Pinpoint the cell where the given text exists, returning its (x, y) midpoint coordinate. 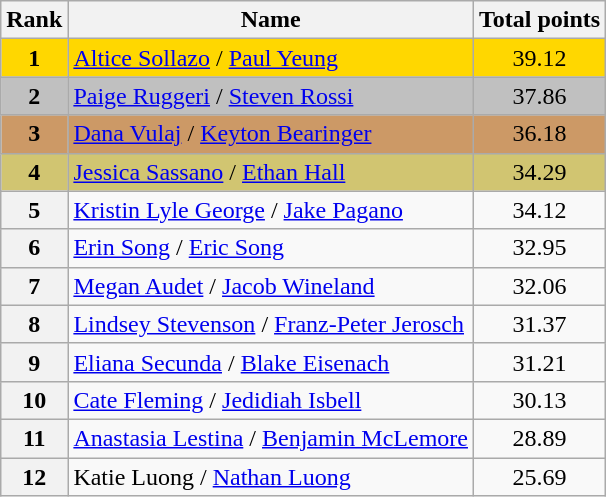
9 (34, 362)
31.21 (539, 362)
Katie Luong / Nathan Luong (271, 477)
Kristin Lyle George / Jake Pagano (271, 210)
Erin Song / Eric Song (271, 248)
Altice Sollazo / Paul Yeung (271, 58)
34.29 (539, 172)
Anastasia Lestina / Benjamin McLemore (271, 438)
Total points (539, 20)
1 (34, 58)
12 (34, 477)
Lindsey Stevenson / Franz-Peter Jerosch (271, 324)
Cate Fleming / Jedidiah Isbell (271, 400)
34.12 (539, 210)
37.86 (539, 96)
3 (34, 134)
6 (34, 248)
5 (34, 210)
Rank (34, 20)
10 (34, 400)
2 (34, 96)
32.95 (539, 248)
32.06 (539, 286)
Jessica Sassano / Ethan Hall (271, 172)
11 (34, 438)
36.18 (539, 134)
Dana Vulaj / Keyton Bearinger (271, 134)
8 (34, 324)
4 (34, 172)
Eliana Secunda / Blake Eisenach (271, 362)
25.69 (539, 477)
30.13 (539, 400)
31.37 (539, 324)
Megan Audet / Jacob Wineland (271, 286)
Paige Ruggeri / Steven Rossi (271, 96)
28.89 (539, 438)
39.12 (539, 58)
7 (34, 286)
Name (271, 20)
